Return (X, Y) of the center of cell containing provided text 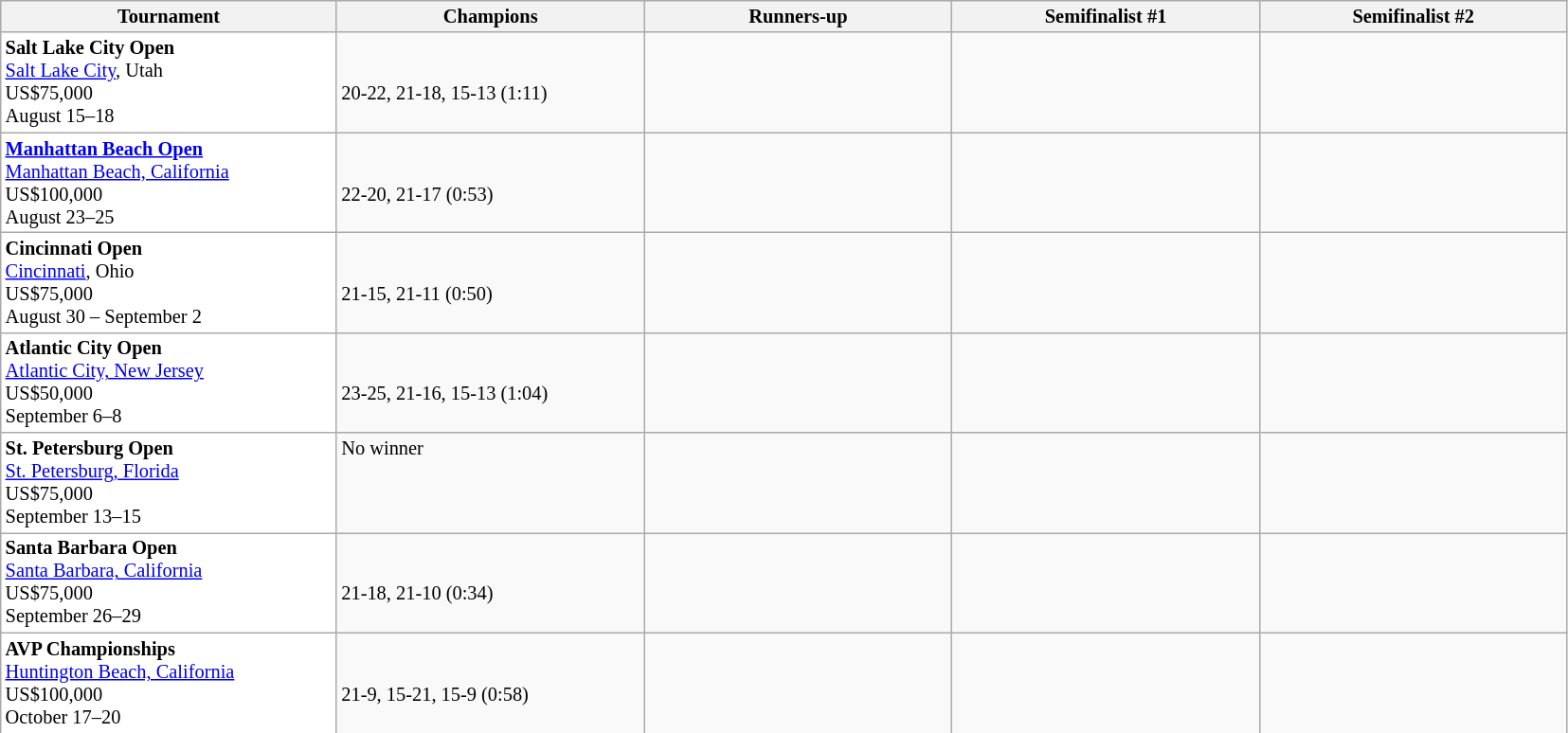
St. Petersburg OpenSt. Petersburg, FloridaUS$75,000September 13–15 (169, 483)
Tournament (169, 16)
21-15, 21-11 (0:50) (491, 282)
20-22, 21-18, 15-13 (1:11) (491, 82)
23-25, 21-16, 15-13 (1:04) (491, 383)
AVP ChampionshipsHuntington Beach, CaliforniaUS$100,000October 17–20 (169, 683)
Cincinnati OpenCincinnati, OhioUS$75,000August 30 – September 2 (169, 282)
Champions (491, 16)
Semifinalist #2 (1414, 16)
Salt Lake City OpenSalt Lake City, UtahUS$75,000August 15–18 (169, 82)
No winner (491, 483)
21-9, 15-21, 15-9 (0:58) (491, 683)
Santa Barbara OpenSanta Barbara, CaliforniaUS$75,000September 26–29 (169, 582)
22-20, 21-17 (0:53) (491, 183)
Semifinalist #1 (1107, 16)
Manhattan Beach OpenManhattan Beach, CaliforniaUS$100,000August 23–25 (169, 183)
Runners-up (798, 16)
Atlantic City OpenAtlantic City, New JerseyUS$50,000September 6–8 (169, 383)
21-18, 21-10 (0:34) (491, 582)
